Return the [X, Y] coordinate for the center point of the cell that contains the specified text.  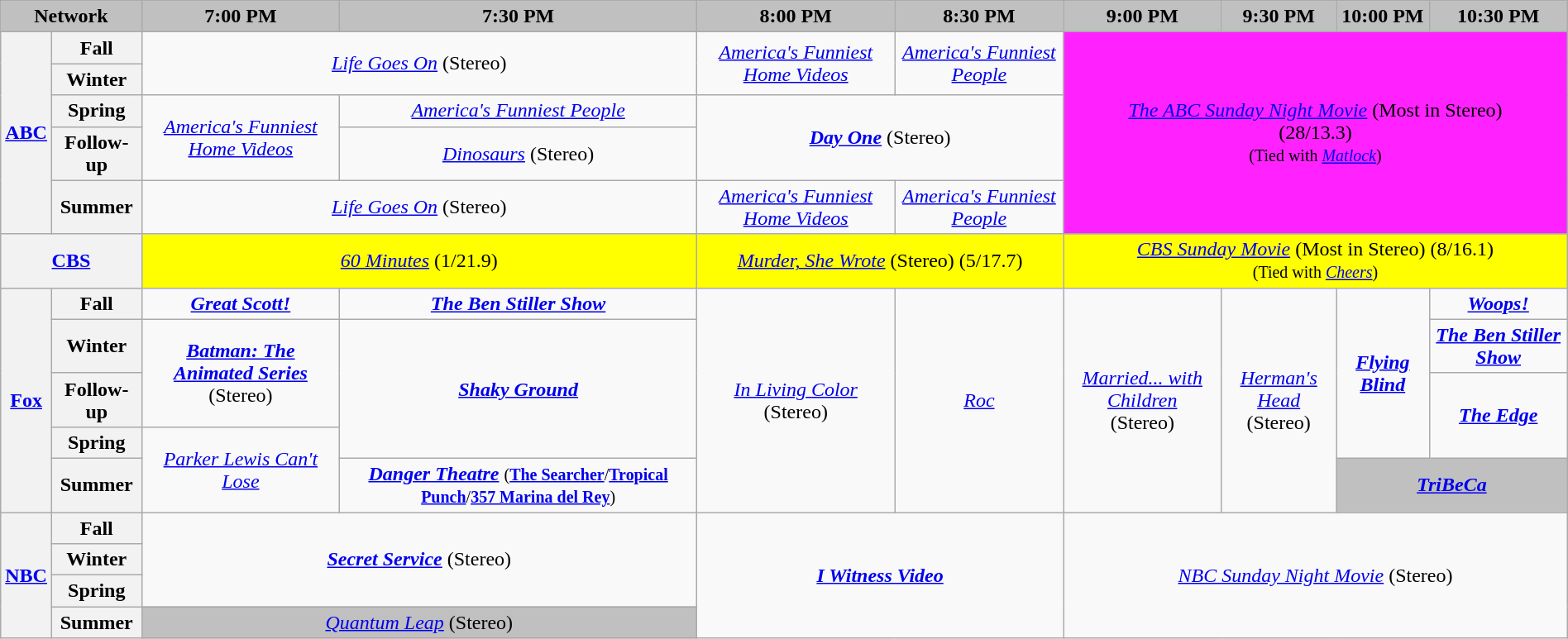
Roc [979, 400]
10:00 PM [1383, 17]
Network [71, 17]
NBC [26, 575]
CBS Sunday Movie (Most in Stereo) (8/16.1)(Tied with Cheers) [1316, 261]
10:30 PM [1499, 17]
8:30 PM [979, 17]
Danger Theatre (The Searcher/Tropical Punch/357 Marina del Rey) [519, 484]
The Edge [1499, 415]
ABC [26, 133]
Flying Blind [1383, 373]
CBS [71, 261]
9:00 PM [1143, 17]
Batman: The Animated Series(Stereo) [241, 373]
Secret Service (Stereo) [418, 560]
7:00 PM [241, 17]
60 Minutes (1/21.9) [418, 261]
Shaky Ground [519, 389]
Married... with Children(Stereo) [1143, 400]
NBC Sunday Night Movie (Stereo) [1316, 575]
The ABC Sunday Night Movie (Most in Stereo)(28/13.3)(Tied with Matlock) [1316, 133]
In Living Color(Stereo) [796, 400]
Great Scott! [241, 303]
7:30 PM [519, 17]
Parker Lewis Can't Lose [241, 470]
Woops! [1499, 303]
TriBeCa [1452, 484]
8:00 PM [796, 17]
Herman's Head(Stereo) [1279, 400]
Dinosaurs (Stereo) [519, 154]
Quantum Leap (Stereo) [418, 622]
I Witness Video [880, 575]
Day One (Stereo) [880, 137]
Fox [26, 400]
Murder, She Wrote (Stereo) (5/17.7) [880, 261]
9:30 PM [1279, 17]
